Search for the cell housing the specified text and yield its (x, y) center coordinate. 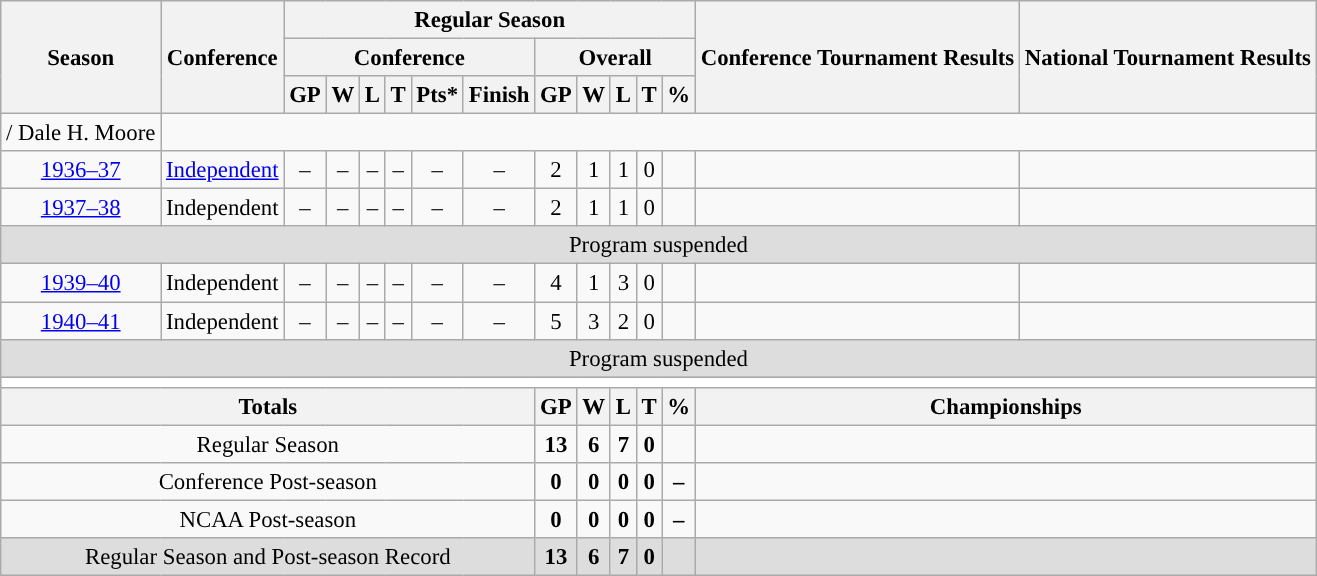
/ Dale H. Moore (81, 133)
Totals (268, 406)
1939–40 (81, 283)
Conference Post-season (268, 482)
Conference Tournament Results (857, 58)
4 (556, 283)
National Tournament Results (1168, 58)
Pts* (437, 95)
Overall (616, 58)
1936–37 (81, 170)
1940–41 (81, 321)
Regular Season and Post-season Record (268, 557)
NCAA Post-season (268, 519)
Season (81, 58)
1937–38 (81, 208)
5 (556, 321)
Championships (1006, 406)
Finish (498, 95)
